Search for the cell housing the specified text and yield its (X, Y) center coordinate. 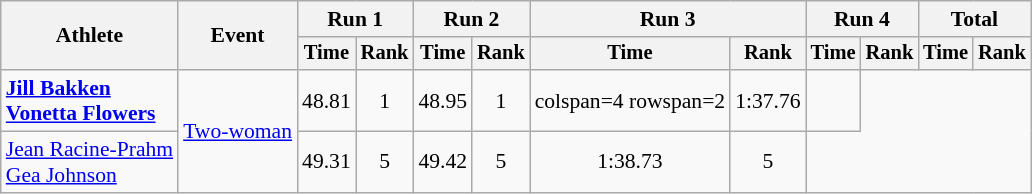
49.31 (326, 162)
Event (238, 36)
Total (974, 19)
48.95 (442, 100)
Jill BakkenVonetta Flowers (90, 100)
Jean Racine-PrahmGea Johnson (90, 162)
49.42 (442, 162)
Athlete (90, 36)
1:37.76 (768, 100)
Two-woman (238, 131)
Run 2 (471, 19)
Run 1 (355, 19)
1:38.73 (630, 162)
48.81 (326, 100)
Run 4 (862, 19)
Run 3 (668, 19)
colspan=4 rowspan=2 (630, 100)
